Find where the given text appears and provide that cell's center as (x, y) coordinate. 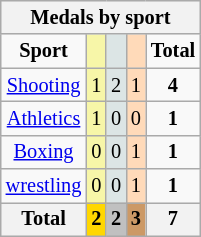
4 (173, 85)
Athletics (44, 118)
7 (173, 219)
Boxing (44, 152)
Shooting (44, 85)
Medals by sport (100, 17)
3 (136, 219)
wrestling (44, 186)
Sport (44, 51)
